Return the (x, y) coordinate for the center point of the cell that contains the specified text.  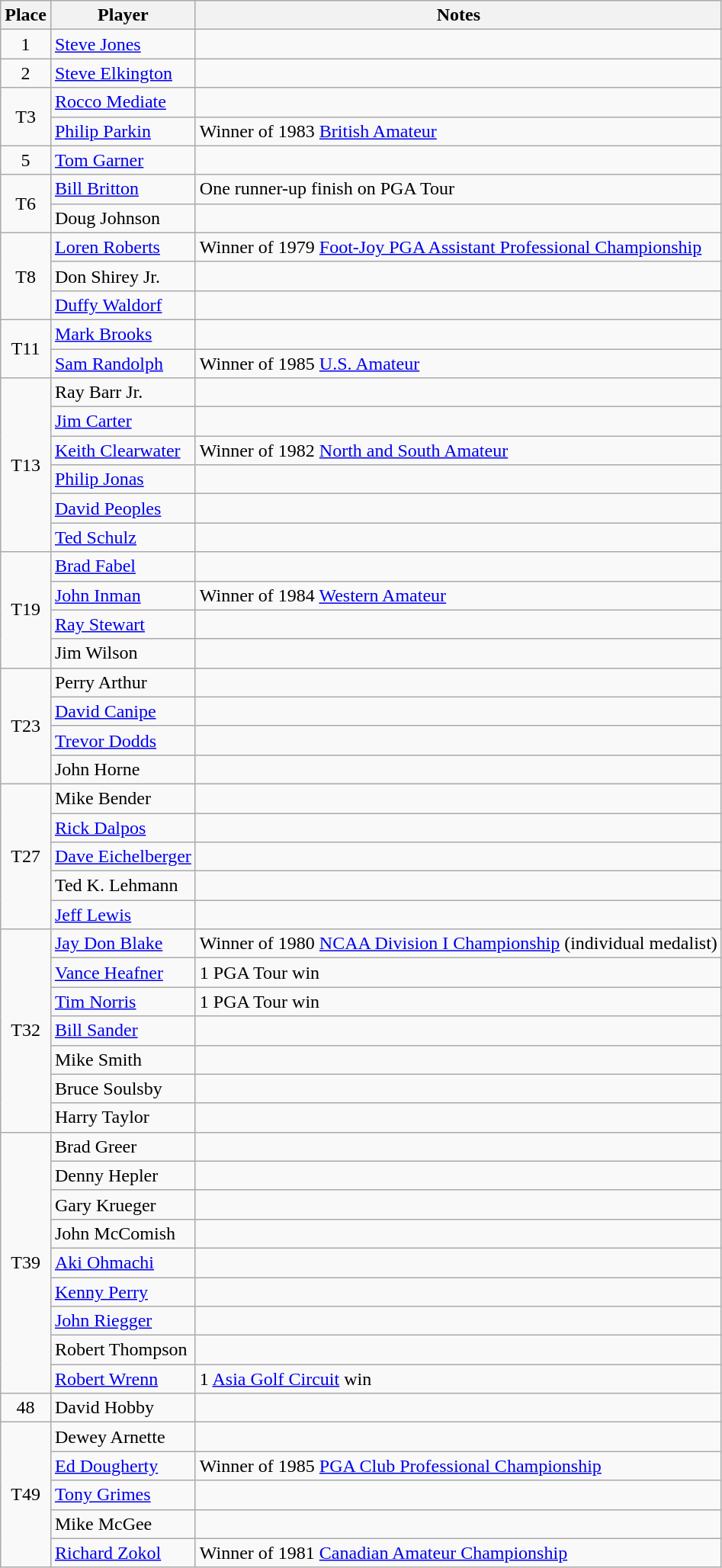
1 (26, 44)
Winner of 1985 PGA Club Professional Championship (458, 1466)
Tom Garner (123, 160)
1 Asia Golf Circuit win (458, 1379)
Bill Sander (123, 1031)
Duffy Waldorf (123, 305)
Dave Eichelberger (123, 857)
Mike Smith (123, 1060)
Winner of 1982 North and South Amateur (458, 451)
John McComish (123, 1233)
Kenny Perry (123, 1292)
Richard Zokol (123, 1553)
Rocco Mediate (123, 102)
Player (123, 15)
Jay Don Blake (123, 944)
Robert Wrenn (123, 1379)
Winner of 1979 Foot-Joy PGA Assistant Professional Championship (458, 247)
Perry Arthur (123, 682)
Ted K. Lehmann (123, 886)
Gary Krueger (123, 1204)
Jim Wilson (123, 653)
T23 (26, 726)
Dewey Arnette (123, 1437)
Denny Hepler (123, 1175)
48 (26, 1408)
Brad Greer (123, 1146)
T13 (26, 465)
Notes (458, 15)
John Horne (123, 769)
Winner of 1984 Western Amateur (458, 595)
John Inman (123, 595)
David Hobby (123, 1408)
T19 (26, 610)
T27 (26, 856)
Keith Clearwater (123, 451)
Brad Fabel (123, 566)
Trevor Dodds (123, 740)
John Riegger (123, 1321)
Jim Carter (123, 422)
Place (26, 15)
Don Shirey Jr. (123, 276)
T11 (26, 348)
Mike McGee (123, 1524)
T3 (26, 117)
T6 (26, 204)
Vance Heafner (123, 973)
Steve Elkington (123, 73)
Philip Parkin (123, 131)
Mark Brooks (123, 334)
T39 (26, 1262)
T8 (26, 276)
Bill Britton (123, 189)
Rick Dalpos (123, 827)
Ray Barr Jr. (123, 393)
Doug Johnson (123, 218)
Philip Jonas (123, 479)
Winner of 1980 NCAA Division I Championship (individual medalist) (458, 944)
David Canipe (123, 711)
T32 (26, 1031)
Harry Taylor (123, 1117)
2 (26, 73)
Aki Ohmachi (123, 1262)
5 (26, 160)
One runner-up finish on PGA Tour (458, 189)
Sam Randolph (123, 364)
Ted Schulz (123, 537)
Steve Jones (123, 44)
Mike Bender (123, 798)
T49 (26, 1495)
Winner of 1983 British Amateur (458, 131)
Winner of 1985 U.S. Amateur (458, 364)
Winner of 1981 Canadian Amateur Championship (458, 1553)
Tim Norris (123, 1002)
Ray Stewart (123, 624)
Loren Roberts (123, 247)
Bruce Soulsby (123, 1089)
Robert Thompson (123, 1350)
Ed Dougherty (123, 1466)
Tony Grimes (123, 1495)
Jeff Lewis (123, 915)
David Peoples (123, 508)
